From the cell containing the given text, extract its center point as [X, Y] coordinate. 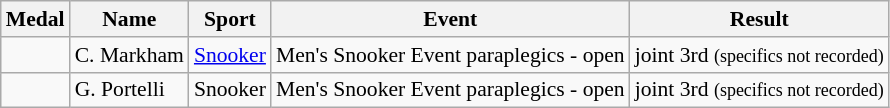
Medal [36, 19]
Event [450, 19]
C. Markham [130, 55]
Result [760, 19]
G. Portelli [130, 90]
Name [130, 19]
Sport [230, 19]
